Return [x, y] of the center of cell containing provided text 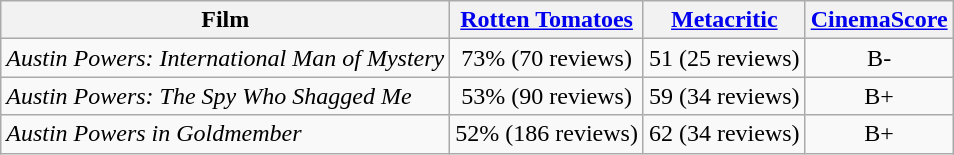
Metacritic [724, 20]
B- [879, 58]
Austin Powers: The Spy Who Shagged Me [226, 96]
59 (34 reviews) [724, 96]
Austin Powers: International Man of Mystery [226, 58]
53% (90 reviews) [547, 96]
Rotten Tomatoes [547, 20]
Film [226, 20]
CinemaScore [879, 20]
73% (70 reviews) [547, 58]
52% (186 reviews) [547, 134]
Austin Powers in Goldmember [226, 134]
62 (34 reviews) [724, 134]
51 (25 reviews) [724, 58]
